Detect which cell encompasses the target text, then output its (x, y) center coordinate. 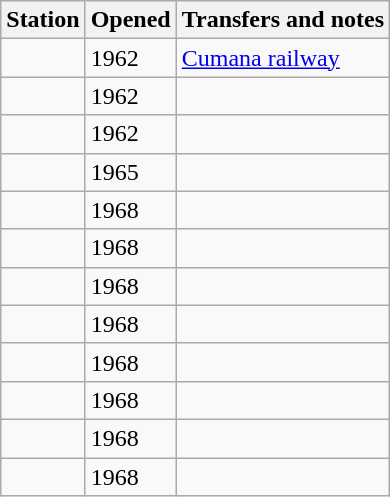
1965 (130, 172)
Station (43, 20)
Opened (130, 20)
Transfers and notes (282, 20)
Cumana railway (282, 58)
